Output the [x, y] coordinate of the center of the cell containing the given text.  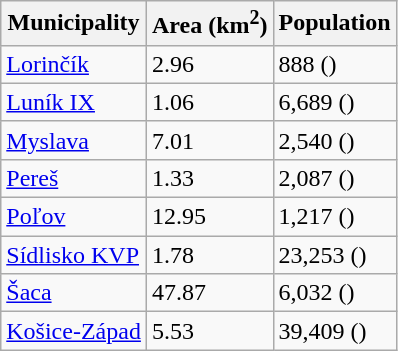
Lorinčík [74, 64]
12.95 [210, 217]
Pereš [74, 178]
6,689 () [334, 102]
6,032 () [334, 293]
Area (km2) [210, 24]
2.96 [210, 64]
Sídlisko KVP [74, 255]
5.53 [210, 331]
1,217 () [334, 217]
Košice-Západ [74, 331]
47.87 [210, 293]
Luník IX [74, 102]
1.78 [210, 255]
Šaca [74, 293]
23,253 () [334, 255]
Municipality [74, 24]
888 () [334, 64]
2,087 () [334, 178]
Poľov [74, 217]
39,409 () [334, 331]
Population [334, 24]
2,540 () [334, 140]
Myslava [74, 140]
1.06 [210, 102]
1.33 [210, 178]
7.01 [210, 140]
